Output the [x, y] coordinate of the center of the cell containing the given text.  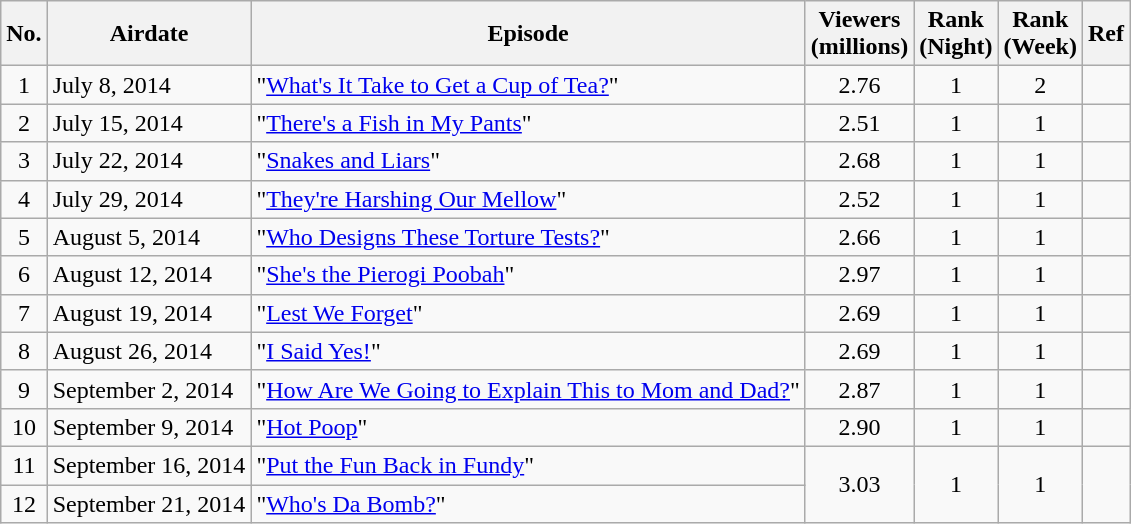
Rank(Night) [956, 34]
2.68 [859, 161]
2.97 [859, 275]
"There's a Fish in My Pants" [528, 123]
3 [24, 161]
"Hot Poop" [528, 427]
3.03 [859, 484]
9 [24, 389]
"What's It Take to Get a Cup of Tea?" [528, 85]
September 16, 2014 [149, 465]
July 8, 2014 [149, 85]
Rank(Week) [1040, 34]
September 21, 2014 [149, 503]
No. [24, 34]
August 19, 2014 [149, 313]
"She's the Pierogi Poobah" [528, 275]
"Snakes and Liars" [528, 161]
2.76 [859, 85]
"Lest We Forget" [528, 313]
Episode [528, 34]
September 2, 2014 [149, 389]
August 12, 2014 [149, 275]
Ref [1106, 34]
2.66 [859, 237]
"Put the Fun Back in Fundy" [528, 465]
2.87 [859, 389]
2.51 [859, 123]
July 15, 2014 [149, 123]
"I Said Yes!" [528, 351]
"How Are We Going to Explain This to Mom and Dad?" [528, 389]
July 29, 2014 [149, 199]
"Who's Da Bomb?" [528, 503]
August 5, 2014 [149, 237]
2.90 [859, 427]
5 [24, 237]
10 [24, 427]
July 22, 2014 [149, 161]
August 26, 2014 [149, 351]
6 [24, 275]
7 [24, 313]
11 [24, 465]
4 [24, 199]
Airdate [149, 34]
"Who Designs These Torture Tests?" [528, 237]
September 9, 2014 [149, 427]
2.52 [859, 199]
Viewers(millions) [859, 34]
12 [24, 503]
8 [24, 351]
"They're Harshing Our Mellow" [528, 199]
